Scan for the cell matching the given text and deliver its (X, Y) coordinate at center. 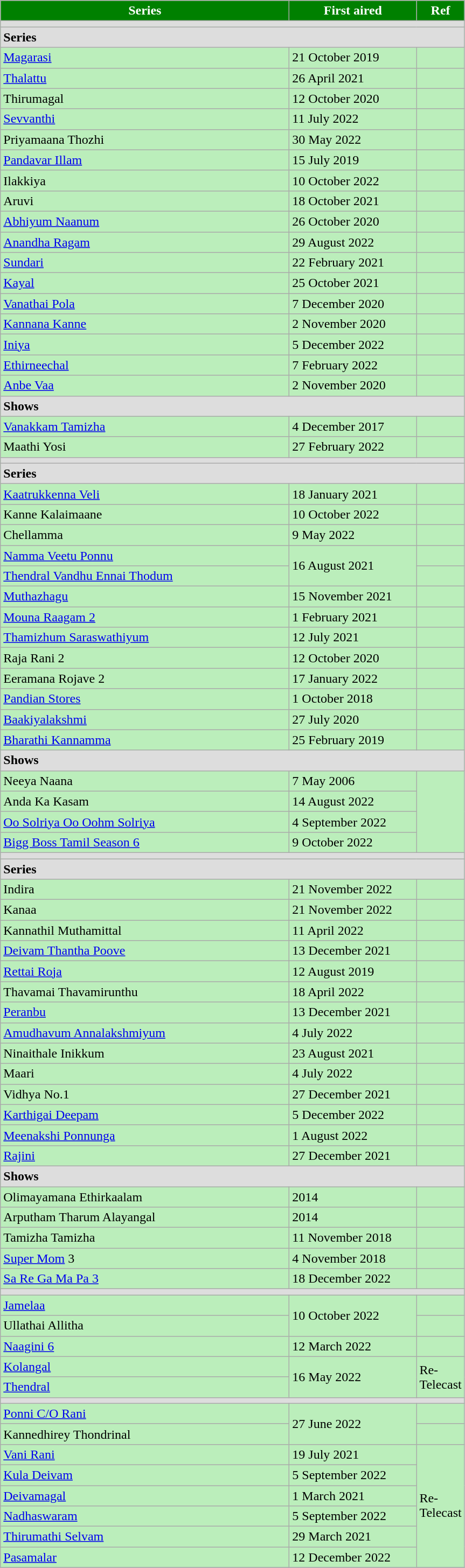
11 April 2022 (353, 930)
Maari (145, 1074)
12 March 2022 (353, 1346)
Tamizha Tamizha (145, 1238)
Ilakkiya (145, 180)
18 January 2021 (353, 494)
Ref (441, 11)
27 July 2020 (353, 719)
22 February 2021 (353, 263)
Anandha Ragam (145, 242)
Amudhavum Annalakshmiyum (145, 1033)
26 April 2021 (353, 78)
11 July 2022 (353, 119)
Thirumathi Selvam (145, 1537)
4 December 2017 (353, 426)
Olimayamana Ethirkaalam (145, 1197)
4 November 2018 (353, 1258)
Rajini (145, 1156)
Bigg Boss Tamil Season 6 (145, 842)
Ullathai Allitha (145, 1326)
Thalattu (145, 78)
Peranbu (145, 1012)
11 November 2018 (353, 1238)
12 December 2022 (353, 1557)
Kannedhirey Thondrinal (145, 1434)
Arputham Tharum Alayangal (145, 1217)
Muthazhagu (145, 597)
14 August 2022 (353, 801)
15 November 2021 (353, 597)
25 October 2021 (353, 283)
Sundari (145, 263)
29 August 2022 (353, 242)
Karthigai Deepam (145, 1115)
Super Mom 3 (145, 1258)
Pasamalar (145, 1557)
Thendral (145, 1387)
Iniya (145, 345)
Vani Rani (145, 1454)
Chellamma (145, 535)
Ethirneechal (145, 365)
16 May 2022 (353, 1377)
Anda Ka Kasam (145, 801)
Kayal (145, 283)
18 December 2022 (353, 1279)
Kannathil Muthamittal (145, 930)
Deivamagal (145, 1495)
Neeya Naana (145, 781)
Baakiyalakshmi (145, 719)
Magarasi (145, 58)
16 August 2021 (353, 565)
Vanathai Pola (145, 304)
Thendral Vandhu Ennai Thodum (145, 576)
18 April 2022 (353, 992)
25 February 2019 (353, 740)
Ninaithale Inikkum (145, 1053)
Thirumagal (145, 99)
7 May 2006 (353, 781)
Kolangal (145, 1367)
9 October 2022 (353, 842)
Pandian Stores (145, 699)
Rettai Roja (145, 971)
Deivam Thantha Poove (145, 951)
7 December 2020 (353, 304)
26 October 2020 (353, 221)
Anbe Vaa (145, 386)
Ponni C/O Rani (145, 1413)
19 July 2021 (353, 1454)
Eeramana Rojave 2 (145, 678)
1 August 2022 (353, 1135)
9 May 2022 (353, 535)
Raja Rani 2 (145, 658)
12 July 2021 (353, 638)
23 August 2021 (353, 1053)
Sa Re Ga Ma Pa 3 (145, 1279)
Maathi Yosi (145, 447)
Kanaa (145, 910)
27 February 2022 (353, 447)
Namma Veetu Ponnu (145, 555)
18 October 2021 (353, 201)
21 October 2019 (353, 58)
Vanakkam Tamizha (145, 426)
Thamizhum Saraswathiyum (145, 638)
4 September 2022 (353, 822)
Kanne Kalaimaane (145, 514)
Kannana Kanne (145, 324)
Thavamai Thavamirunthu (145, 992)
30 May 2022 (353, 139)
12 August 2019 (353, 971)
Indira (145, 890)
Jamelaa (145, 1305)
Abhiyum Naanum (145, 221)
Sevvanthi (145, 119)
17 January 2022 (353, 678)
Kula Deivam (145, 1475)
1 March 2021 (353, 1495)
27 June 2022 (353, 1424)
Mouna Raagam 2 (145, 617)
15 July 2019 (353, 160)
1 February 2021 (353, 617)
29 March 2021 (353, 1537)
Nadhaswaram (145, 1516)
Vidhya No.1 (145, 1094)
Oo Solriya Oo Oohm Solriya (145, 822)
Priyamaana Thozhi (145, 139)
Aruvi (145, 201)
Kaatrukkenna Veli (145, 494)
Meenakshi Ponnunga (145, 1135)
Pandavar Illam (145, 160)
7 February 2022 (353, 365)
1 October 2018 (353, 699)
Bharathi Kannamma (145, 740)
Naagini 6 (145, 1346)
First aired (353, 11)
